Scan for the cell matching the given text and deliver its [X, Y] coordinate at center. 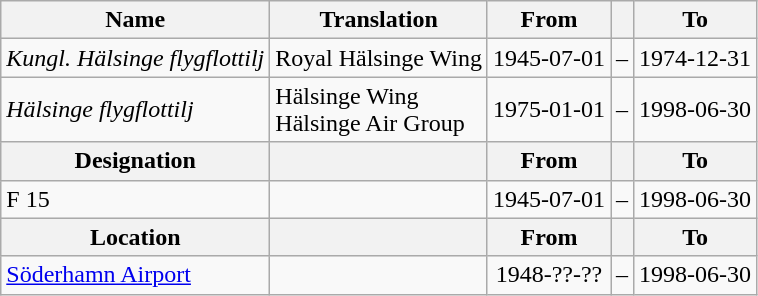
Name [136, 20]
Designation [136, 161]
1974-12-31 [696, 58]
Hälsinge flygflottilj [136, 110]
Kungl. Hälsinge flygflottilj [136, 58]
Royal Hälsinge Wing [379, 58]
1948-??-?? [548, 275]
Söderhamn Airport [136, 275]
Hälsinge WingHälsinge Air Group [379, 110]
Location [136, 237]
F 15 [136, 199]
1975-01-01 [548, 110]
Translation [379, 20]
